Locate the cell with the specified text and output its [X, Y] center coordinate. 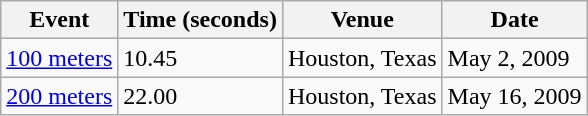
200 meters [60, 96]
100 meters [60, 58]
May 2, 2009 [514, 58]
Date [514, 20]
Time (seconds) [200, 20]
10.45 [200, 58]
May 16, 2009 [514, 96]
Event [60, 20]
22.00 [200, 96]
Venue [362, 20]
